Identify which cell holds the provided text, then report its [X, Y] central coordinate. 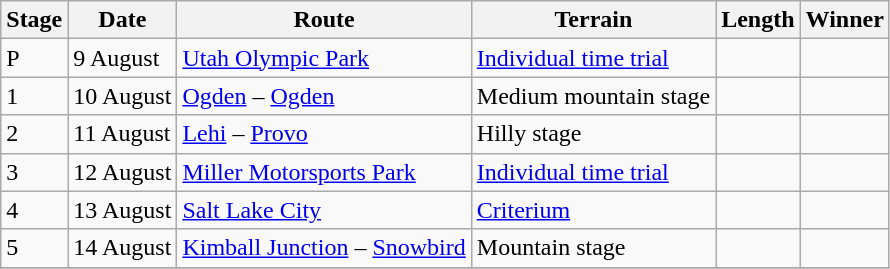
13 August [122, 210]
P [34, 58]
Ogden – Ogden [324, 96]
Stage [34, 20]
Lehi – Provo [324, 134]
9 August [122, 58]
2 [34, 134]
Winner [844, 20]
12 August [122, 172]
Utah Olympic Park [324, 58]
Date [122, 20]
14 August [122, 248]
4 [34, 210]
5 [34, 248]
Kimball Junction – Snowbird [324, 248]
Medium mountain stage [593, 96]
Hilly stage [593, 134]
Miller Motorsports Park [324, 172]
10 August [122, 96]
3 [34, 172]
Length [758, 20]
1 [34, 96]
Criterium [593, 210]
Route [324, 20]
Terrain [593, 20]
11 August [122, 134]
Salt Lake City [324, 210]
Mountain stage [593, 248]
